Search for the cell housing the specified text and yield its [X, Y] center coordinate. 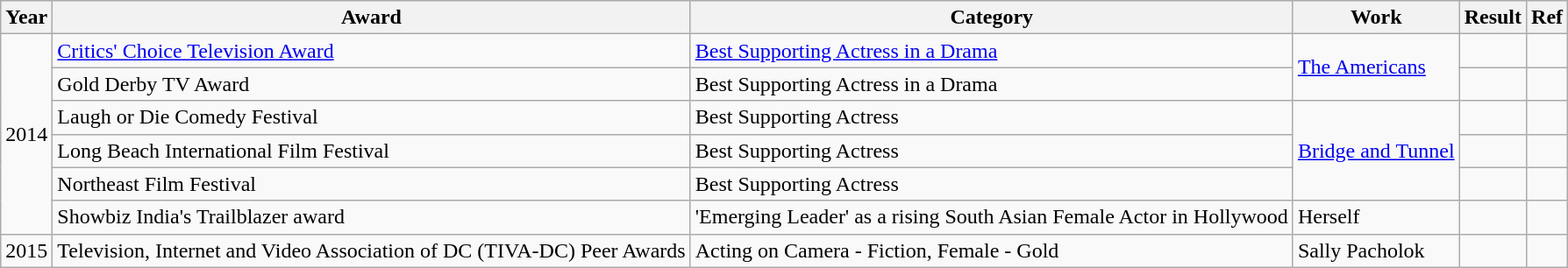
Work [1376, 18]
Sally Pacholok [1376, 250]
Acting on Camera - Fiction, Female - Gold [991, 250]
Award [372, 18]
Bridge and Tunnel [1376, 151]
Northeast Film Festival [372, 184]
Year [26, 18]
2015 [26, 250]
Gold Derby TV Award [372, 84]
'Emerging Leader' as a rising South Asian Female Actor in Hollywood [991, 217]
Category [991, 18]
Showbiz India's Trailblazer award [372, 217]
Ref [1547, 18]
Long Beach International Film Festival [372, 151]
2014 [26, 134]
Television, Internet and Video Association of DC (TIVA-DC) Peer Awards [372, 250]
Result [1493, 18]
The Americans [1376, 67]
Herself [1376, 217]
Critics' Choice Television Award [372, 51]
Laugh or Die Comedy Festival [372, 117]
